Locate the cell with the specified text and output its (X, Y) center coordinate. 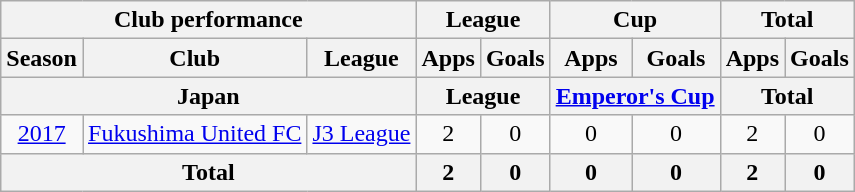
Season (42, 58)
Club (194, 58)
Cup (635, 20)
Japan (208, 96)
Fukushima United FC (194, 134)
Emperor's Cup (635, 96)
2017 (42, 134)
J3 League (362, 134)
Club performance (208, 20)
